Determine the (x, y) coordinate at the center of the cell enclosing the given text.  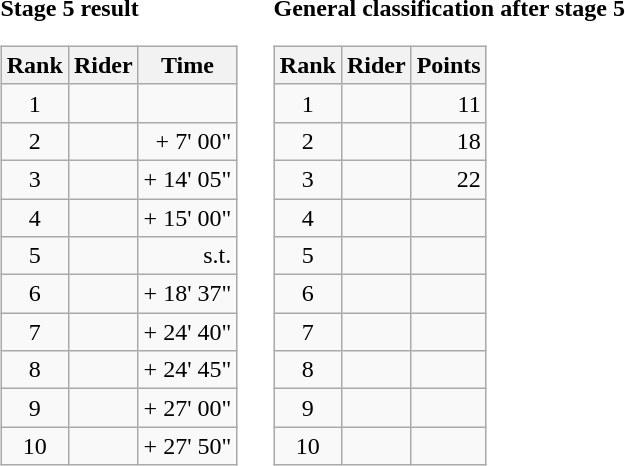
+ 27' 50" (188, 446)
Time (188, 65)
18 (448, 141)
+ 18' 37" (188, 294)
11 (448, 103)
Points (448, 65)
+ 15' 00" (188, 217)
s.t. (188, 256)
+ 27' 00" (188, 408)
22 (448, 179)
+ 14' 05" (188, 179)
+ 7' 00" (188, 141)
+ 24' 45" (188, 370)
+ 24' 40" (188, 332)
